Determine the [X, Y] coordinate at the center of the cell enclosing the given text.  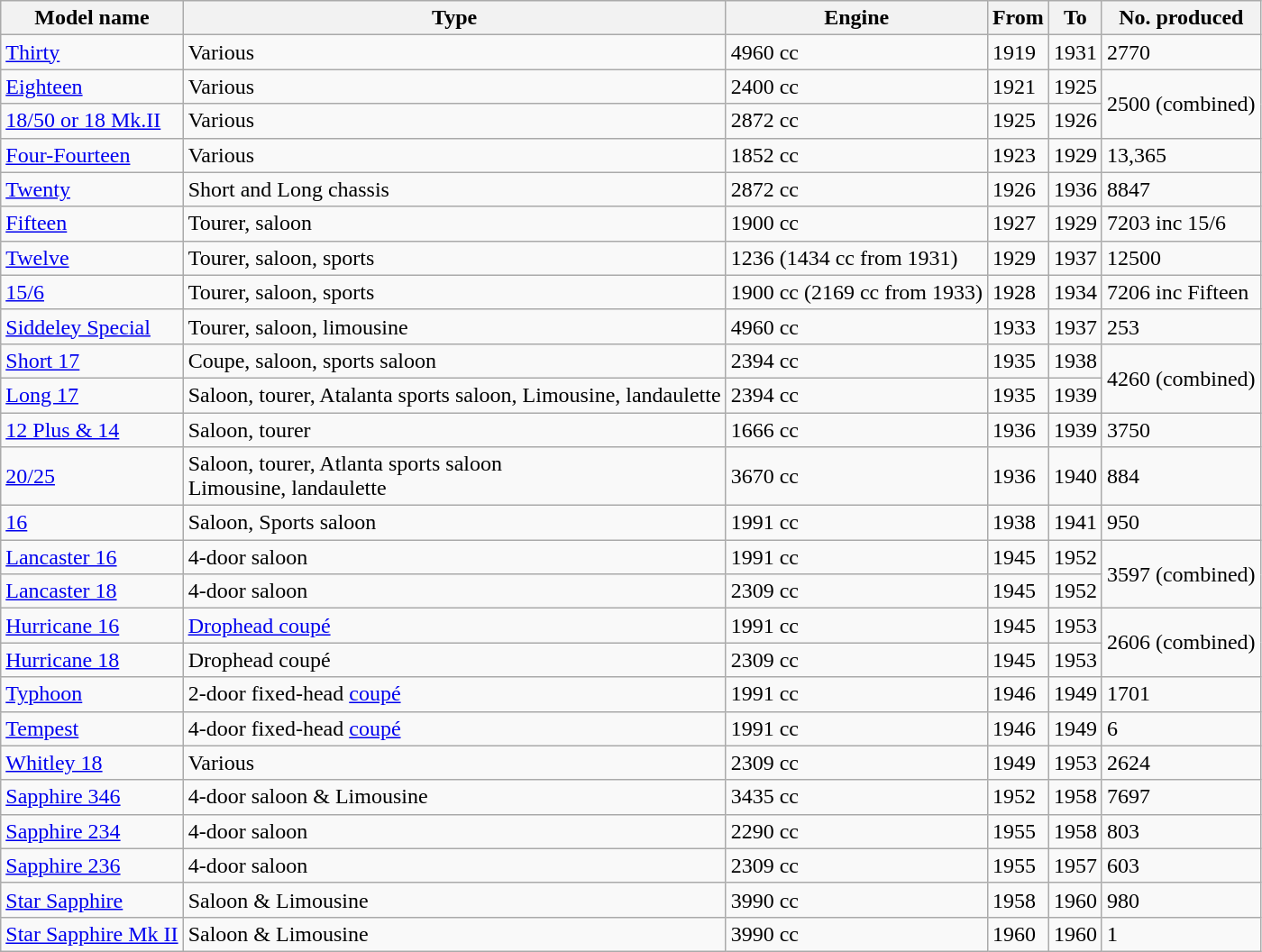
Tourer, saloon [454, 224]
3670 cc [856, 476]
4-door fixed-head coupé [454, 728]
1919 [1018, 52]
1934 [1075, 292]
Saloon, tourer, Atlanta sports saloonLimousine, landaulette [454, 476]
Long 17 [92, 395]
Sapphire 234 [92, 831]
7203 inc 15/6 [1181, 224]
3597 (combined) [1181, 574]
Thirty [92, 52]
1923 [1018, 155]
2290 cc [856, 831]
1957 [1075, 865]
1931 [1075, 52]
Model name [92, 18]
13,365 [1181, 155]
2500 (combined) [1181, 104]
1852 cc [856, 155]
Tourer, saloon, limousine [454, 326]
Twelve [92, 258]
Star Sapphire [92, 900]
1900 cc [856, 224]
18/50 or 18 Mk.II [92, 121]
12 Plus & 14 [92, 430]
7206 inc Fifteen [1181, 292]
1921 [1018, 87]
Sapphire 236 [92, 865]
2606 (combined) [1181, 643]
Saloon, tourer, Atalanta sports saloon, Limousine, landaulette [454, 395]
1900 cc (2169 cc from 1933) [856, 292]
Engine [856, 18]
Sapphire 346 [92, 797]
1236 (1434 cc from 1931) [856, 258]
3750 [1181, 430]
1666 cc [856, 430]
6 [1181, 728]
Four-Fourteen [92, 155]
2400 cc [856, 87]
15/6 [92, 292]
Saloon, Sports saloon [454, 523]
Short and Long chassis [454, 189]
Lancaster 16 [92, 557]
Whitley 18 [92, 763]
16 [92, 523]
Short 17 [92, 361]
884 [1181, 476]
1 [1181, 934]
No. produced [1181, 18]
Twenty [92, 189]
Saloon, tourer [454, 430]
Coupe, saloon, sports saloon [454, 361]
8847 [1181, 189]
Hurricane 16 [92, 626]
2-door fixed-head coupé [454, 694]
Eighteen [92, 87]
20/25 [92, 476]
Typhoon [92, 694]
1927 [1018, 224]
1928 [1018, 292]
Hurricane 18 [92, 660]
603 [1181, 865]
Fifteen [92, 224]
3435 cc [856, 797]
253 [1181, 326]
12500 [1181, 258]
1933 [1018, 326]
803 [1181, 831]
950 [1181, 523]
980 [1181, 900]
Siddeley Special [92, 326]
2770 [1181, 52]
Type [454, 18]
Tempest [92, 728]
1701 [1181, 694]
Star Sapphire Mk II [92, 934]
2624 [1181, 763]
From [1018, 18]
7697 [1181, 797]
1941 [1075, 523]
4260 (combined) [1181, 378]
Lancaster 18 [92, 591]
To [1075, 18]
4-door saloon & Limousine [454, 797]
1940 [1075, 476]
